Capture the cell that displays the provided text and extract its (x, y) central coordinate. 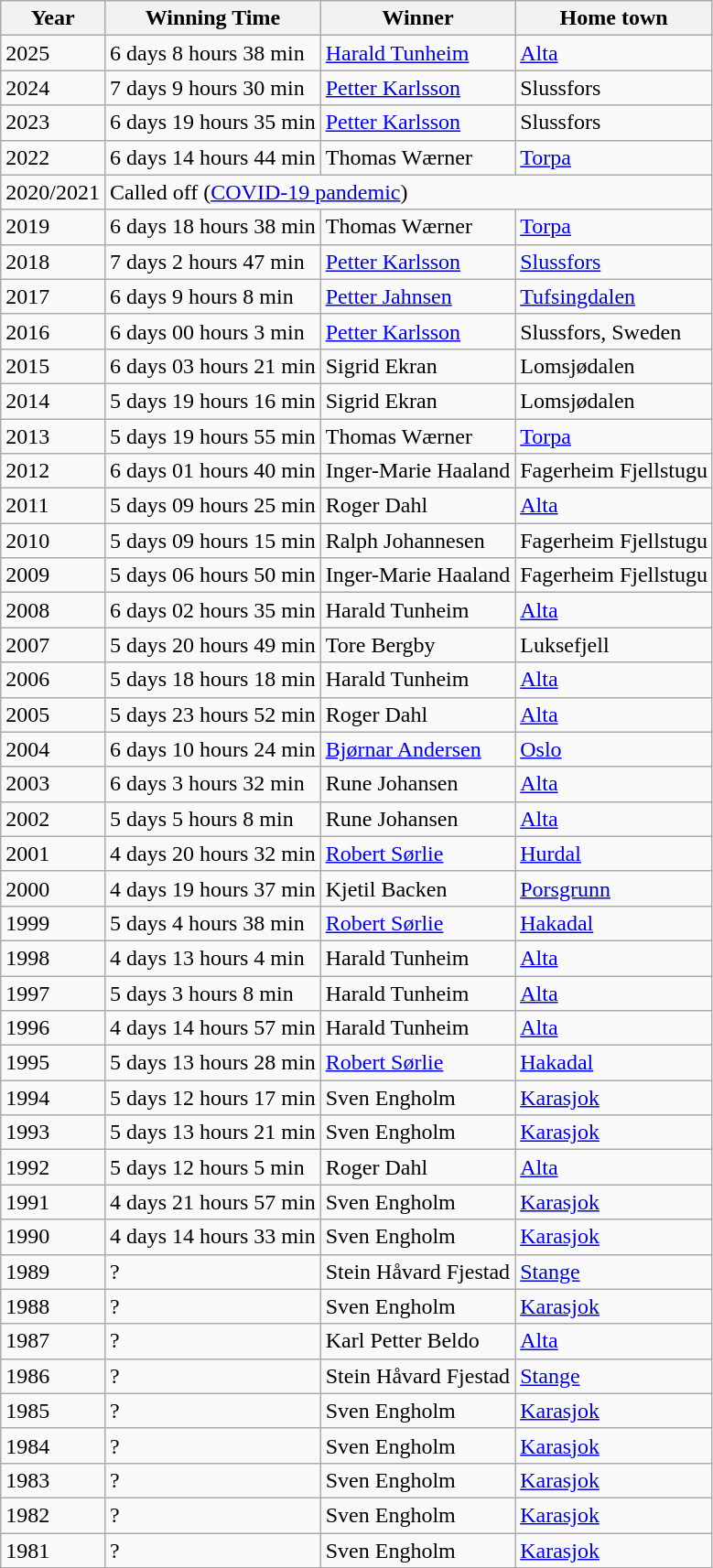
1997 (53, 993)
2025 (53, 53)
6 days 01 hours 40 min (212, 471)
2010 (53, 541)
2007 (53, 645)
1987 (53, 1341)
2019 (53, 227)
6 days 10 hours 24 min (212, 749)
Petter Jahnsen (417, 296)
2017 (53, 296)
Home town (614, 18)
2002 (53, 819)
6 days 8 hours 38 min (212, 53)
2020/2021 (53, 192)
4 days 13 hours 4 min (212, 958)
Kjetil Backen (417, 888)
5 days 23 hours 52 min (212, 714)
5 days 3 hours 8 min (212, 993)
1986 (53, 1376)
2011 (53, 506)
Hurdal (614, 854)
Bjørnar Andersen (417, 749)
1991 (53, 1202)
5 days 5 hours 8 min (212, 819)
Tore Bergby (417, 645)
1998 (53, 958)
1989 (53, 1272)
5 days 13 hours 21 min (212, 1133)
1996 (53, 1028)
Karl Petter Beldo (417, 1341)
1988 (53, 1306)
2024 (53, 88)
1981 (53, 1551)
6 days 14 hours 44 min (212, 157)
1990 (53, 1237)
5 days 06 hours 50 min (212, 575)
5 days 12 hours 5 min (212, 1167)
2004 (53, 749)
1994 (53, 1098)
Year (53, 18)
5 days 09 hours 25 min (212, 506)
6 days 02 hours 35 min (212, 610)
1984 (53, 1445)
2003 (53, 784)
5 days 13 hours 28 min (212, 1063)
1993 (53, 1133)
5 days 18 hours 18 min (212, 680)
2012 (53, 471)
7 days 2 hours 47 min (212, 262)
Slussfors, Sweden (614, 331)
4 days 19 hours 37 min (212, 888)
5 days 20 hours 49 min (212, 645)
Luksefjell (614, 645)
1985 (53, 1411)
4 days 14 hours 57 min (212, 1028)
6 days 03 hours 21 min (212, 366)
Oslo (614, 749)
2016 (53, 331)
6 days 3 hours 32 min (212, 784)
5 days 12 hours 17 min (212, 1098)
Winner (417, 18)
2009 (53, 575)
2018 (53, 262)
6 days 19 hours 35 min (212, 123)
2023 (53, 123)
5 days 19 hours 16 min (212, 401)
6 days 9 hours 8 min (212, 296)
2005 (53, 714)
1999 (53, 923)
1992 (53, 1167)
5 days 4 hours 38 min (212, 923)
Called off (COVID-19 pandemic) (408, 192)
2001 (53, 854)
2014 (53, 401)
Porsgrunn (614, 888)
7 days 9 hours 30 min (212, 88)
2000 (53, 888)
2013 (53, 436)
1995 (53, 1063)
4 days 21 hours 57 min (212, 1202)
5 days 09 hours 15 min (212, 541)
5 days 19 hours 55 min (212, 436)
4 days 20 hours 32 min (212, 854)
6 days 18 hours 38 min (212, 227)
Winning Time (212, 18)
6 days 00 hours 3 min (212, 331)
Ralph Johannesen (417, 541)
2022 (53, 157)
Tufsingdalen (614, 296)
4 days 14 hours 33 min (212, 1237)
1982 (53, 1515)
2015 (53, 366)
2006 (53, 680)
1983 (53, 1480)
2008 (53, 610)
